Extract the (X, Y) coordinate from the center of the cell holding the provided text.  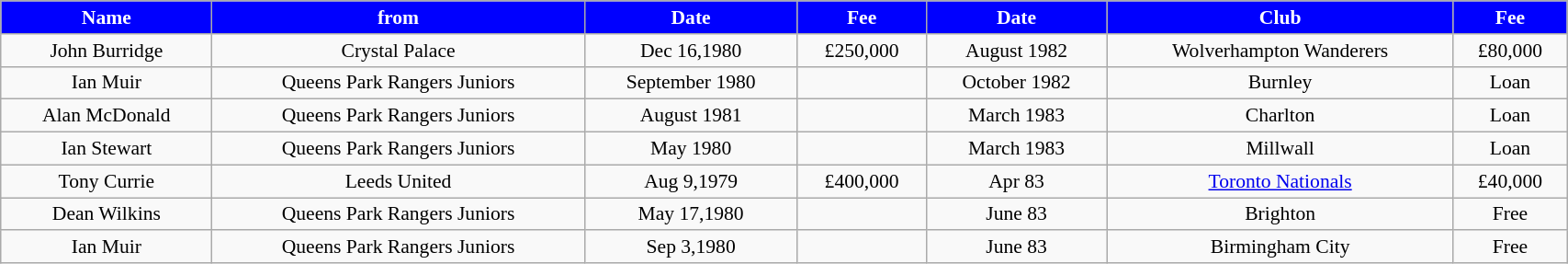
Charlton (1280, 116)
Toronto Nationals (1280, 181)
£250,000 (862, 51)
Millwall (1280, 149)
Tony Currie (107, 181)
August 1982 (1016, 51)
August 1981 (691, 116)
John Burridge (107, 51)
Name (107, 17)
Brighton (1280, 214)
Ian Stewart (107, 149)
Burnley (1280, 83)
Sep 3,1980 (691, 247)
Leeds United (399, 181)
Aug 9,1979 (691, 181)
May 17,1980 (691, 214)
Club (1280, 17)
September 1980 (691, 83)
£80,000 (1510, 51)
£400,000 (862, 181)
Dec 16,1980 (691, 51)
Wolverhampton Wanderers (1280, 51)
Apr 83 (1016, 181)
October 1982 (1016, 83)
Alan McDonald (107, 116)
Dean Wilkins (107, 214)
May 1980 (691, 149)
Crystal Palace (399, 51)
from (399, 17)
£40,000 (1510, 181)
Birmingham City (1280, 247)
